Identify which cell holds the provided text, then report its [X, Y] central coordinate. 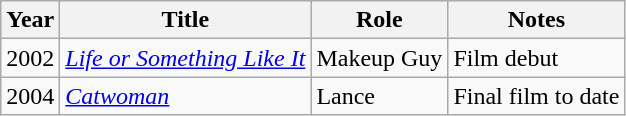
Life or Something Like It [186, 58]
Role [380, 20]
Notes [536, 20]
Year [30, 20]
Film debut [536, 58]
Final film to date [536, 96]
2002 [30, 58]
2004 [30, 96]
Catwoman [186, 96]
Lance [380, 96]
Makeup Guy [380, 58]
Title [186, 20]
